From the cell containing the given text, extract its center point as [x, y] coordinate. 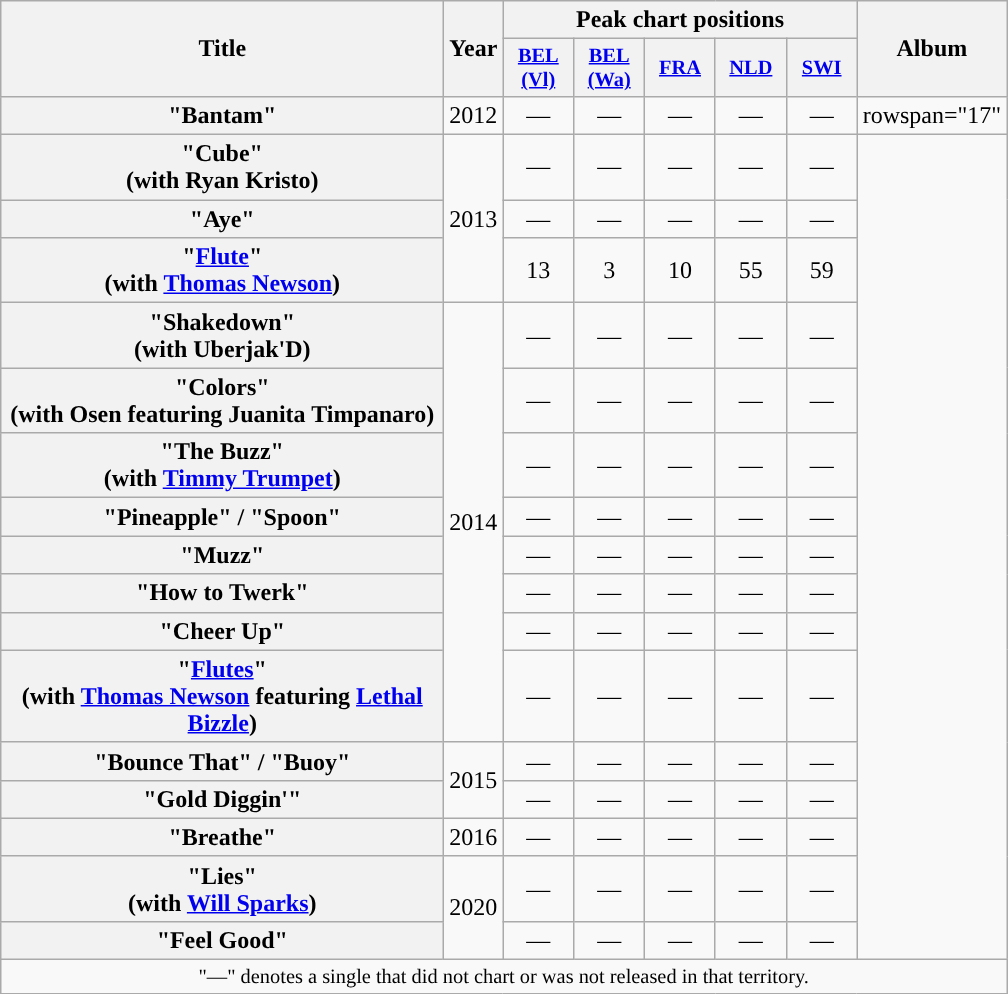
3 [610, 270]
BEL(Wa) [610, 68]
"Shakedown"(with Uberjak'D) [222, 336]
Album [932, 49]
2012 [474, 115]
Year [474, 49]
rowspan="17" [932, 115]
"Breathe" [222, 837]
2013 [474, 219]
"The Buzz"(with Timmy Trumpet) [222, 466]
2016 [474, 837]
"Cube"(with Ryan Kristo) [222, 168]
2015 [474, 780]
"Flutes" (with Thomas Newson featuring Lethal Bizzle) [222, 696]
"Muzz" [222, 555]
Peak chart positions [680, 20]
"Bounce That" / "Buoy" [222, 761]
"Feel Good" [222, 940]
2020 [474, 908]
"Cheer Up" [222, 631]
SWI [822, 68]
Title [222, 49]
"Gold Diggin'" [222, 799]
59 [822, 270]
13 [538, 270]
FRA [680, 68]
"Colors"(with Osen featuring Juanita Timpanaro) [222, 400]
"Bantam" [222, 115]
BEL(Vl) [538, 68]
2014 [474, 523]
NLD [750, 68]
"Lies" (with Will Sparks) [222, 888]
"Pineapple" / "Spoon" [222, 517]
"Aye" [222, 219]
"How to Twerk" [222, 593]
"—" denotes a single that did not chart or was not released in that territory. [504, 977]
10 [680, 270]
"Flute"(with Thomas Newson) [222, 270]
55 [750, 270]
